Return (X, Y) of the center of cell containing provided text 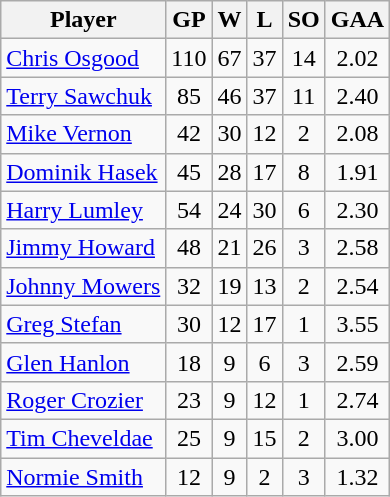
21 (230, 248)
26 (264, 248)
1.91 (357, 172)
45 (189, 172)
2.58 (357, 248)
L (264, 20)
11 (304, 96)
2.02 (357, 58)
GP (189, 20)
46 (230, 96)
Roger Crozier (84, 400)
3.00 (357, 438)
67 (230, 58)
42 (189, 134)
Greg Stefan (84, 324)
25 (189, 438)
Glen Hanlon (84, 362)
Mike Vernon (84, 134)
Dominik Hasek (84, 172)
2.40 (357, 96)
2.08 (357, 134)
110 (189, 58)
W (230, 20)
14 (304, 58)
Player (84, 20)
28 (230, 172)
18 (189, 362)
24 (230, 210)
Jimmy Howard (84, 248)
3.55 (357, 324)
85 (189, 96)
Normie Smith (84, 477)
Harry Lumley (84, 210)
48 (189, 248)
GAA (357, 20)
15 (264, 438)
13 (264, 286)
Johnny Mowers (84, 286)
1.32 (357, 477)
SO (304, 20)
Chris Osgood (84, 58)
2.30 (357, 210)
Tim Cheveldae (84, 438)
23 (189, 400)
2.74 (357, 400)
2.59 (357, 362)
8 (304, 172)
2.54 (357, 286)
Terry Sawchuk (84, 96)
54 (189, 210)
19 (230, 286)
32 (189, 286)
